Return (x, y) of the center of cell containing provided text 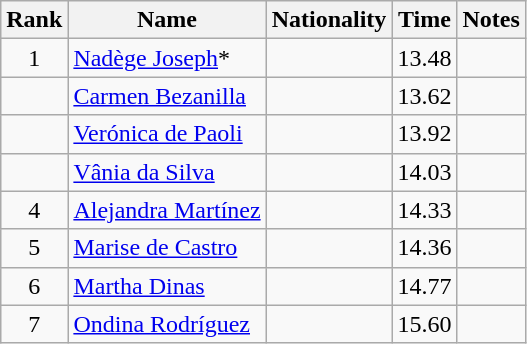
13.92 (424, 134)
15.60 (424, 324)
Carmen Bezanilla (167, 96)
5 (34, 248)
Vânia da Silva (167, 172)
Name (167, 20)
Marise de Castro (167, 248)
14.33 (424, 210)
Martha Dinas (167, 286)
6 (34, 286)
14.03 (424, 172)
Ondina Rodríguez (167, 324)
4 (34, 210)
13.48 (424, 58)
Alejandra Martínez (167, 210)
Verónica de Paoli (167, 134)
14.77 (424, 286)
Rank (34, 20)
Time (424, 20)
13.62 (424, 96)
1 (34, 58)
14.36 (424, 248)
Nadège Joseph* (167, 58)
Nationality (329, 20)
7 (34, 324)
Notes (491, 20)
